Capture the cell that displays the provided text and extract its (x, y) central coordinate. 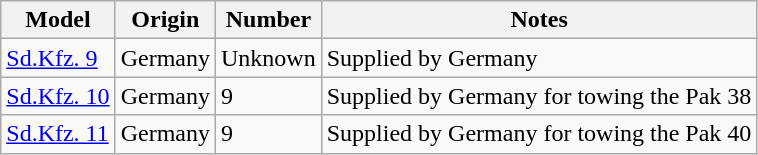
Number (269, 20)
Supplied by Germany for towing the Pak 38 (539, 96)
Unknown (269, 58)
Origin (165, 20)
Notes (539, 20)
Supplied by Germany for towing the Pak 40 (539, 134)
Model (58, 20)
Supplied by Germany (539, 58)
Sd.Kfz. 11 (58, 134)
Sd.Kfz. 9 (58, 58)
Sd.Kfz. 10 (58, 96)
